Find where the given text appears and provide that cell's center as (x, y) coordinate. 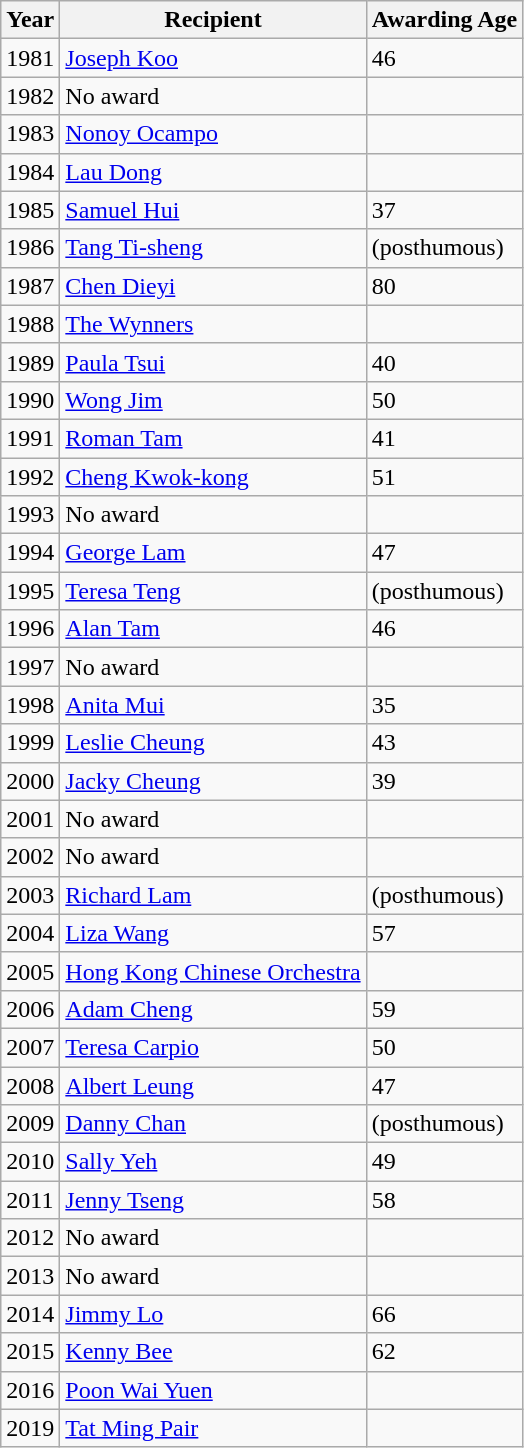
Jacky Cheung (213, 781)
2003 (30, 895)
43 (444, 743)
1994 (30, 553)
Jenny Tseng (213, 1200)
Tang Ti-sheng (213, 248)
Kenny Bee (213, 1352)
2000 (30, 781)
Danny Chan (213, 1124)
Teresa Teng (213, 591)
George Lam (213, 553)
37 (444, 210)
59 (444, 1009)
2004 (30, 933)
40 (444, 362)
Alan Tam (213, 629)
1997 (30, 667)
1999 (30, 743)
2006 (30, 1009)
Richard Lam (213, 895)
1991 (30, 438)
62 (444, 1352)
Adam Cheng (213, 1009)
2019 (30, 1428)
Teresa Carpio (213, 1047)
Anita Mui (213, 705)
2016 (30, 1390)
2009 (30, 1124)
1982 (30, 96)
Cheng Kwok-kong (213, 477)
Sally Yeh (213, 1162)
Albert Leung (213, 1085)
1986 (30, 248)
1984 (30, 172)
1989 (30, 362)
Chen Dieyi (213, 286)
2013 (30, 1276)
1998 (30, 705)
Poon Wai Yuen (213, 1390)
Leslie Cheung (213, 743)
80 (444, 286)
Nonoy Ocampo (213, 134)
1992 (30, 477)
Recipient (213, 20)
Samuel Hui (213, 210)
2005 (30, 971)
1985 (30, 210)
Year (30, 20)
1995 (30, 591)
Liza Wang (213, 933)
1983 (30, 134)
The Wynners (213, 324)
1990 (30, 400)
Lau Dong (213, 172)
2015 (30, 1352)
51 (444, 477)
1987 (30, 286)
Paula Tsui (213, 362)
2002 (30, 857)
2008 (30, 1085)
2001 (30, 819)
41 (444, 438)
Roman Tam (213, 438)
49 (444, 1162)
1988 (30, 324)
Wong Jim (213, 400)
Joseph Koo (213, 58)
2007 (30, 1047)
Awarding Age (444, 20)
66 (444, 1314)
Jimmy Lo (213, 1314)
35 (444, 705)
2010 (30, 1162)
1993 (30, 515)
1996 (30, 629)
Tat Ming Pair (213, 1428)
2011 (30, 1200)
1981 (30, 58)
39 (444, 781)
57 (444, 933)
2014 (30, 1314)
2012 (30, 1238)
58 (444, 1200)
Hong Kong Chinese Orchestra (213, 971)
